Output the (X, Y) coordinate of the center of the cell containing the given text.  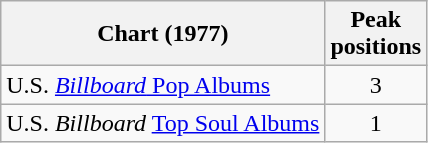
Peakpositions (376, 34)
3 (376, 85)
U.S. Billboard Top Soul Albums (163, 123)
Chart (1977) (163, 34)
1 (376, 123)
U.S. Billboard Pop Albums (163, 85)
